Extract the [x, y] coordinate from the center of the cell holding the provided text.  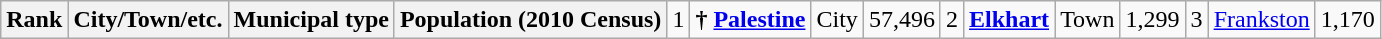
3 [1196, 20]
57,496 [902, 20]
† Palestine [750, 20]
Elkhart [1010, 20]
Population (2010 Census) [530, 20]
2 [952, 20]
1,299 [1152, 20]
1 [678, 20]
Rank [34, 20]
City [837, 20]
Town [1088, 20]
Frankston [1262, 20]
City/Town/etc. [148, 20]
1,170 [1348, 20]
Municipal type [311, 20]
